Search for the cell housing the specified text and yield its (x, y) center coordinate. 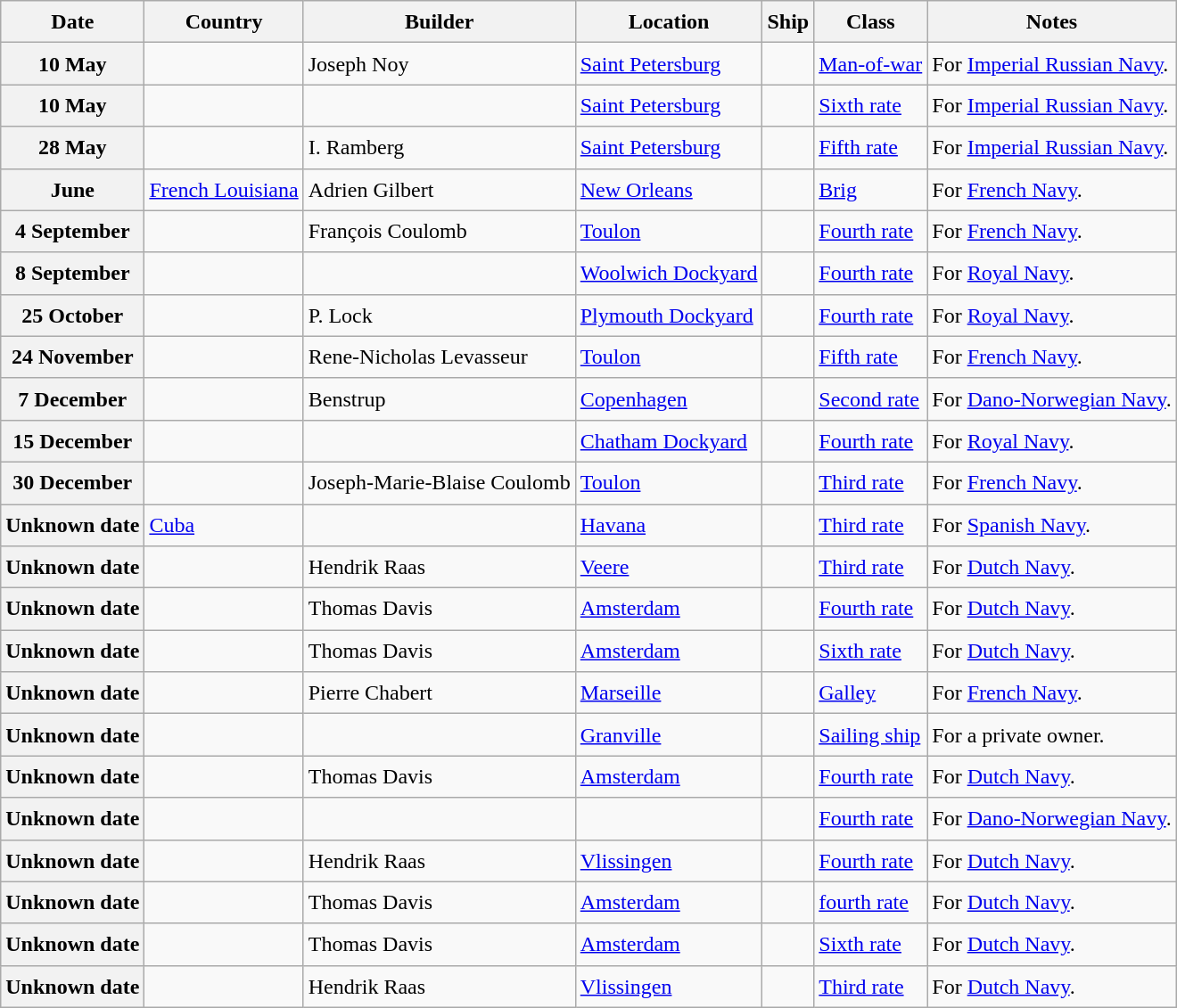
30 December (73, 483)
June (73, 189)
Copenhagen (669, 399)
Havana (669, 526)
fourth rate (870, 902)
Second rate (870, 399)
Ship (788, 21)
Adrien Gilbert (439, 189)
Plymouth Dockyard (669, 316)
New Orleans (669, 189)
Rene-Nicholas Levasseur (439, 356)
Pierre Chabert (439, 693)
Class (870, 21)
Woolwich Dockyard (669, 273)
Galley (870, 693)
Brig (870, 189)
Notes (1052, 21)
Man-of-war (870, 64)
Builder (439, 21)
Benstrup (439, 399)
Granville (669, 734)
15 December (73, 440)
Country (224, 21)
7 December (73, 399)
For a private owner. (1052, 734)
25 October (73, 316)
Cuba (224, 526)
Marseille (669, 693)
Chatham Dockyard (669, 440)
4 September (73, 232)
François Coulomb (439, 232)
Location (669, 21)
Date (73, 21)
Joseph Noy (439, 64)
I. Ramberg (439, 148)
Sailing ship (870, 734)
P. Lock (439, 316)
Joseph-Marie-Blaise Coulomb (439, 483)
French Louisiana (224, 189)
8 September (73, 273)
Veere (669, 567)
28 May (73, 148)
24 November (73, 356)
For Spanish Navy. (1052, 526)
